Provide the [x, y] coordinate of the cell's center where the given text is located.  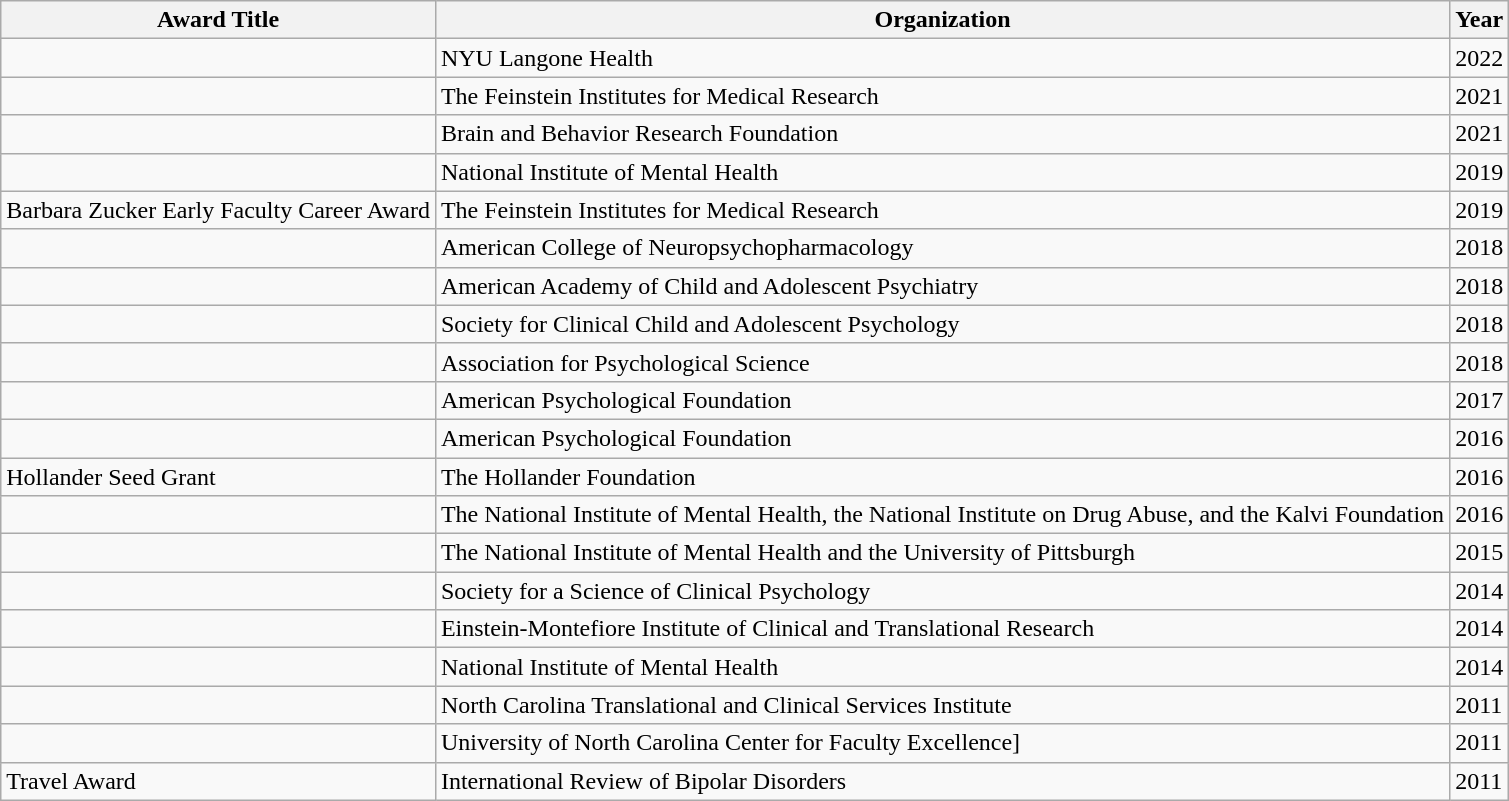
University of North Carolina Center for Faculty Excellence] [942, 743]
2015 [1480, 553]
Barbara Zucker Early Faculty Career Award [218, 210]
Einstein-Montefiore Institute of Clinical and Translational Research [942, 629]
Travel Award [218, 781]
Award Title [218, 20]
Year [1480, 20]
The National Institute of Mental Health and the University of Pittsburgh [942, 553]
Hollander Seed Grant [218, 477]
The National Institute of Mental Health, the National Institute on Drug Abuse, and the Kalvi Foundation [942, 515]
Organization [942, 20]
Society for Clinical Child and Adolescent Psychology [942, 324]
North Carolina Translational and Clinical Services Institute [942, 705]
Society for a Science of Clinical Psychology [942, 591]
NYU Langone Health [942, 58]
Brain and Behavior Research Foundation [942, 134]
American College of Neuropsychopharmacology [942, 248]
The Hollander Foundation [942, 477]
2022 [1480, 58]
American Academy of Child and Adolescent Psychiatry [942, 286]
International Review of Bipolar Disorders [942, 781]
2017 [1480, 400]
Association for Psychological Science [942, 362]
